Provide the (X, Y) coordinate of the cell's center where the given text is located.  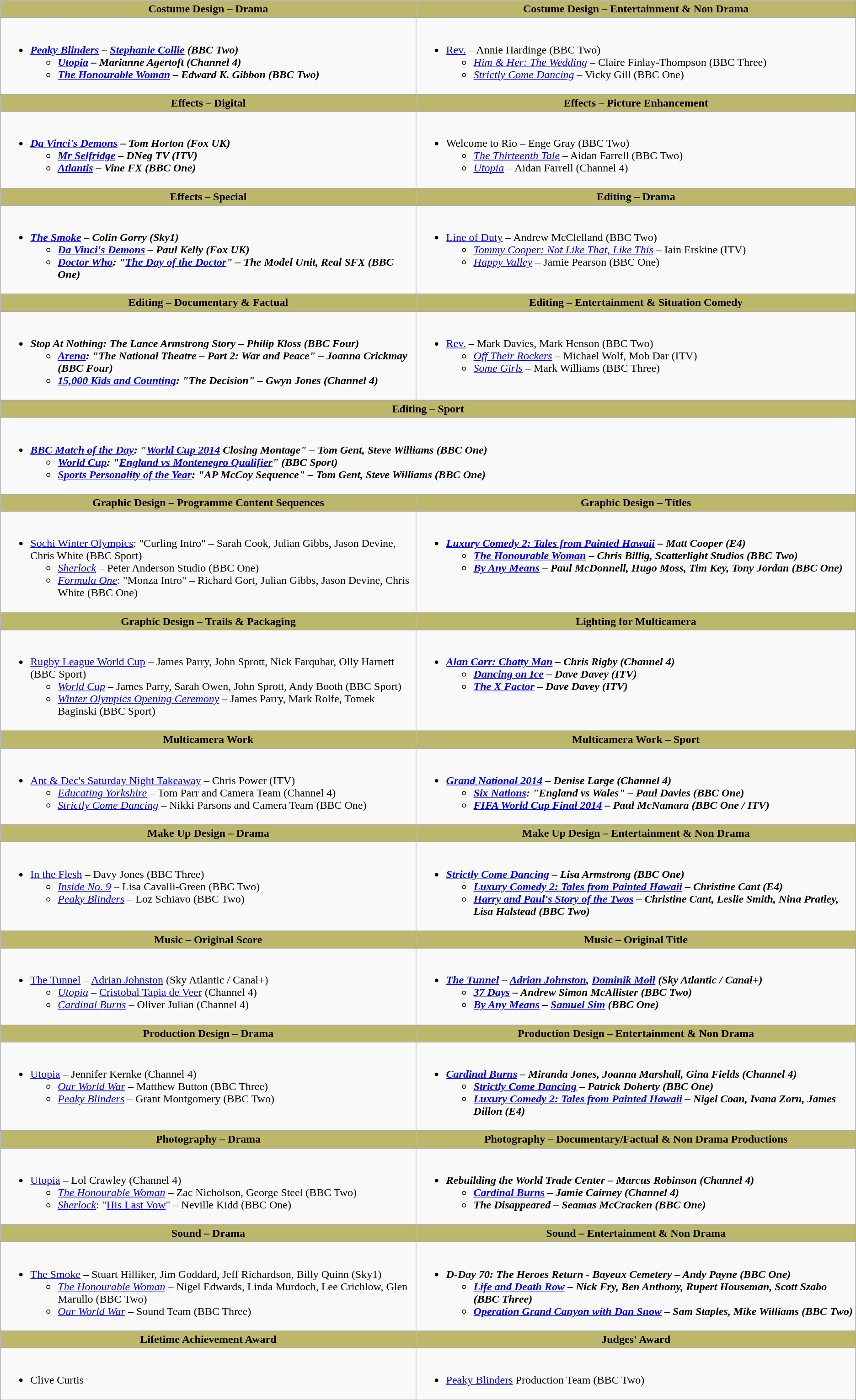
Effects – Digital (209, 103)
Photography – Drama (209, 1139)
Lighting for Multicamera (636, 621)
Editing – Documentary & Factual (209, 303)
Make Up Design – Entertainment & Non Drama (636, 834)
Production Design – Drama (209, 1033)
Sound – Drama (209, 1233)
Costume Design – Drama (209, 9)
Multicamera Work – Sport (636, 740)
Sound – Entertainment & Non Drama (636, 1233)
Rev. – Annie Hardinge (BBC Two)Him & Her: The Wedding – Claire Finlay-Thompson (BBC Three)Strictly Come Dancing – Vicky Gill (BBC One) (636, 56)
Graphic Design – Trails & Packaging (209, 621)
In the Flesh – Davy Jones (BBC Three)Inside No. 9 – Lisa Cavalli-Green (BBC Two)Peaky Blinders – Loz Schiavo (BBC Two) (209, 887)
The Smoke – Colin Gorry (Sky1)Da Vinci's Demons – Paul Kelly (Fox UK)Doctor Who: "The Day of the Doctor" – The Model Unit, Real SFX (BBC One) (209, 250)
Photography – Documentary/Factual & Non Drama Productions (636, 1139)
Music – Original Score (209, 940)
Editing – Drama (636, 197)
Graphic Design – Titles (636, 502)
Effects – Special (209, 197)
Make Up Design – Drama (209, 834)
Alan Carr: Chatty Man – Chris Rigby (Channel 4)Dancing on Ice – Dave Davey (ITV)The X Factor – Dave Davey (ITV) (636, 680)
Graphic Design – Programme Content Sequences (209, 502)
Lifetime Achievement Award (209, 1339)
Rev. – Mark Davies, Mark Henson (BBC Two)Off Their Rockers – Michael Wolf, Mob Dar (ITV)Some Girls – Mark Williams (BBC Three) (636, 356)
Music – Original Title (636, 940)
Clive Curtis (209, 1373)
The Tunnel – Adrian Johnston, Dominik Moll (Sky Atlantic / Canal+)37 Days – Andrew Simon McAllister (BBC Two)By Any Means – Samuel Sim (BBC One) (636, 987)
Da Vinci's Demons – Tom Horton (Fox UK)Mr Selfridge – DNeg TV (ITV)Atlantis – Vine FX (BBC One) (209, 150)
Production Design – Entertainment & Non Drama (636, 1033)
Welcome to Rio – Enge Gray (BBC Two)The Thirteenth Tale – Aidan Farrell (BBC Two)Utopia – Aidan Farrell (Channel 4) (636, 150)
Editing – Entertainment & Situation Comedy (636, 303)
Multicamera Work (209, 740)
Peaky Blinders – Stephanie Collie (BBC Two)Utopia – Marianne Agertoft (Channel 4)The Honourable Woman – Edward K. Gibbon (BBC Two) (209, 56)
Costume Design – Entertainment & Non Drama (636, 9)
Line of Duty – Andrew McClelland (BBC Two)Tommy Cooper: Not Like That, Like This – Iain Erskine (ITV)Happy Valley – Jamie Pearson (BBC One) (636, 250)
Utopia – Lol Crawley (Channel 4)The Honourable Woman – Zac Nicholson, George Steel (BBC Two)Sherlock: "His Last Vow" – Neville Kidd (BBC One) (209, 1186)
Judges' Award (636, 1339)
Effects – Picture Enhancement (636, 103)
Rebuilding the World Trade Center – Marcus Robinson (Channel 4)Cardinal Burns – Jamie Cairney (Channel 4)The Disappeared – Seamas McCracken (BBC One) (636, 1186)
Editing – Sport (428, 409)
Utopia – Jennifer Kernke (Channel 4)Our World War – Matthew Button (BBC Three)Peaky Blinders – Grant Montgomery (BBC Two) (209, 1086)
The Tunnel – Adrian Johnston (Sky Atlantic / Canal+)Utopia – Cristobal Tapia de Veer (Channel 4)Cardinal Burns – Oliver Julian (Channel 4) (209, 987)
Peaky Blinders Production Team (BBC Two) (636, 1373)
